Pinpoint the cell where the given text exists, returning its (X, Y) midpoint coordinate. 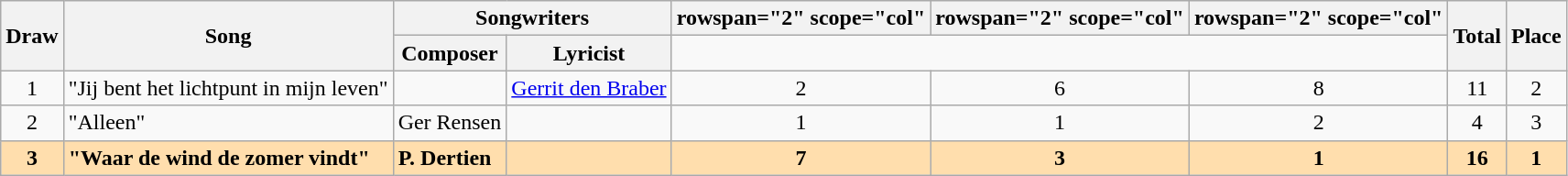
11 (1477, 88)
Songwriters (532, 18)
4 (1477, 123)
"Alleen" (228, 123)
"Jij bent het lichtpunt in mijn leven" (228, 88)
Place (1536, 36)
Total (1477, 36)
Song (228, 36)
"Waar de wind de zomer vindt" (228, 158)
P. Dertien (450, 158)
16 (1477, 158)
Composer (450, 53)
Lyricist (589, 53)
7 (800, 158)
Draw (32, 36)
8 (1319, 88)
Gerrit den Braber (589, 88)
Ger Rensen (450, 123)
6 (1061, 88)
